Provide the [X, Y] coordinate of the cell's center where the given text is located.  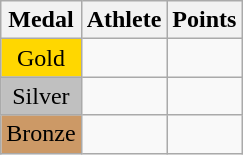
Bronze [41, 134]
Points [204, 20]
Silver [41, 96]
Athlete [124, 20]
Gold [41, 58]
Medal [41, 20]
